Output the [X, Y] coordinate of the center of the cell containing the given text.  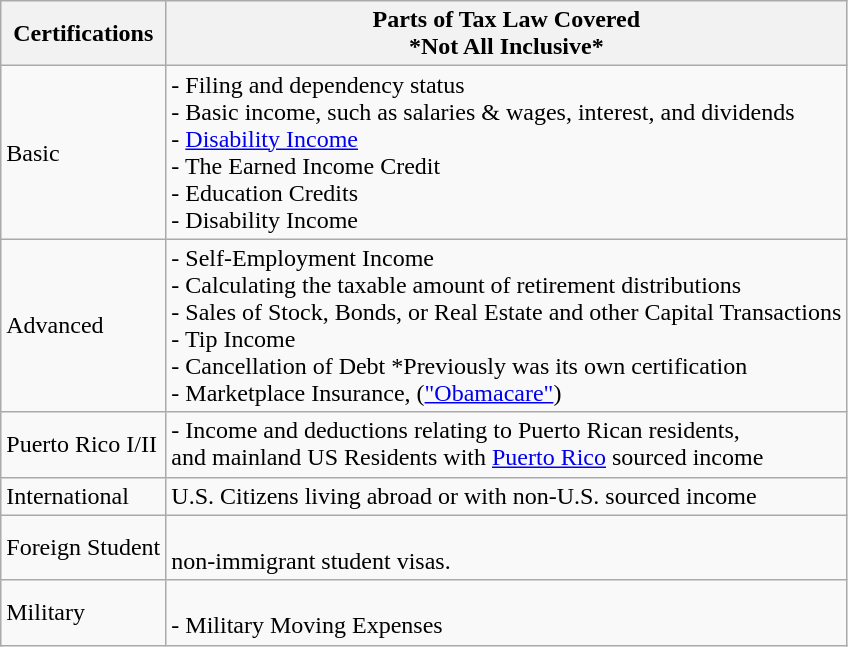
Military [84, 612]
- Income and deductions relating to Puerto Rican residents,and mainland US Residents with Puerto Rico sourced income [506, 444]
Puerto Rico I/II [84, 444]
Certifications [84, 34]
U.S. Citizens living abroad or with non-U.S. sourced income [506, 496]
Parts of Tax Law Covered *Not All Inclusive* [506, 34]
International [84, 496]
- Military Moving Expenses [506, 612]
Basic [84, 152]
Advanced [84, 326]
Foreign Student [84, 548]
non-immigrant student visas. [506, 548]
